Pinpoint the cell where the given text exists, returning its (x, y) midpoint coordinate. 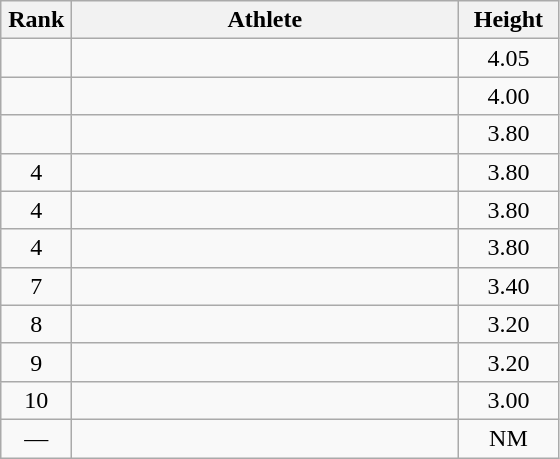
10 (36, 400)
4.00 (508, 96)
7 (36, 286)
3.40 (508, 286)
— (36, 438)
4.05 (508, 58)
Rank (36, 20)
NM (508, 438)
Height (508, 20)
Athlete (265, 20)
9 (36, 362)
3.00 (508, 400)
8 (36, 324)
